For the text-containing cell, return its midpoint in [X, Y] coordinate format. 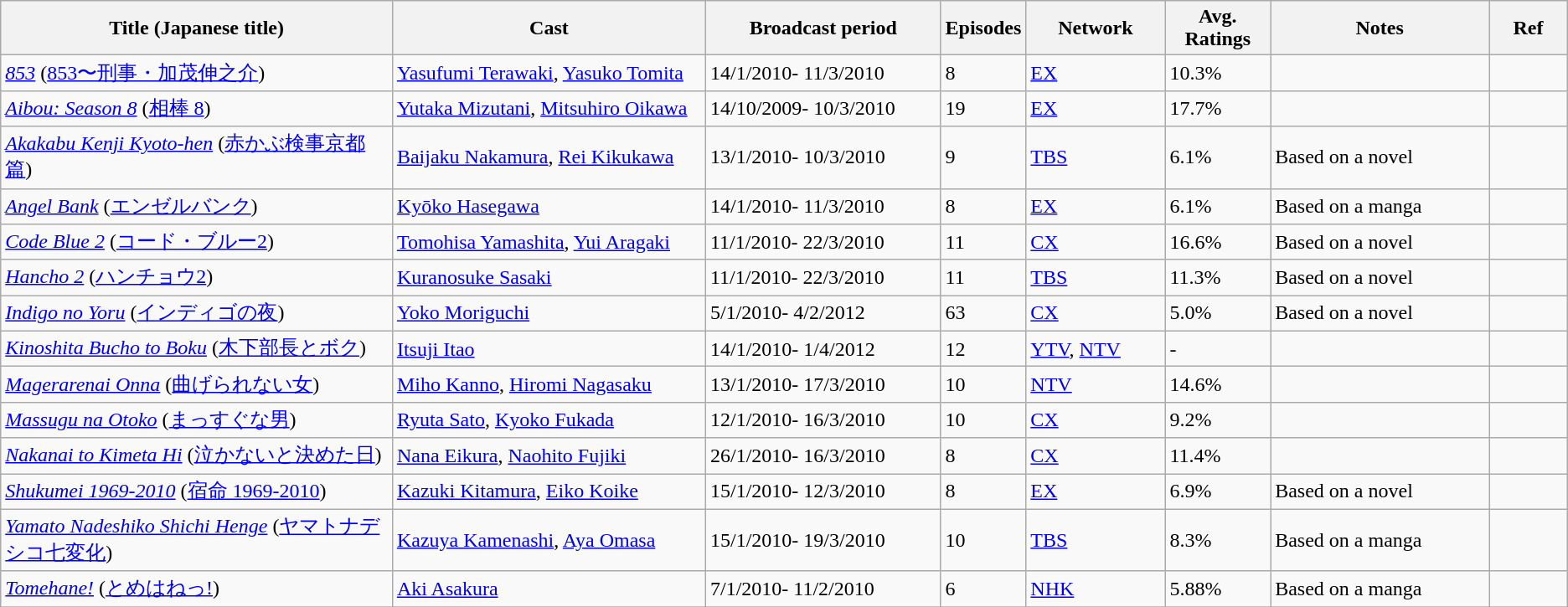
Avg. Ratings [1218, 28]
Yamato Nadeshiko Shichi Henge (ヤマトナデシコ七変化) [197, 540]
Kyōko Hasegawa [549, 206]
Akakabu Kenji Kyoto-hen (赤かぶ検事京都篇) [197, 157]
11.3% [1218, 278]
12/1/2010- 16/3/2010 [823, 420]
19 [983, 109]
Tomohisa Yamashita, Yui Aragaki [549, 243]
Angel Bank (エンゼルバンク) [197, 206]
Cast [549, 28]
Shukumei 1969-2010 (宿命 1969-2010) [197, 492]
Broadcast period [823, 28]
Kinoshita Bucho to Boku (木下部長とボク) [197, 348]
Magerarenai Onna (曲げられない女) [197, 385]
13/1/2010- 10/3/2010 [823, 157]
12 [983, 348]
Itsuji Itao [549, 348]
Nakanai to Kimeta Hi (泣かないと決めた日) [197, 455]
5.88% [1218, 589]
Kazuya Kamenashi, Aya Omasa [549, 540]
- [1218, 348]
Miho Kanno, Hiromi Nagasaku [549, 385]
5/1/2010- 4/2/2012 [823, 313]
Notes [1380, 28]
14/10/2009- 10/3/2010 [823, 109]
Yoko Moriguchi [549, 313]
Aki Asakura [549, 589]
Network [1096, 28]
Code Blue 2 (コード・ブルー2) [197, 243]
9.2% [1218, 420]
Ref [1529, 28]
9 [983, 157]
Tomehane! (とめはねっ!) [197, 589]
Hancho 2 (ハンチョウ2) [197, 278]
16.6% [1218, 243]
15/1/2010- 19/3/2010 [823, 540]
Massugu na Otoko (まっすぐな男) [197, 420]
7/1/2010- 11/2/2010 [823, 589]
NTV [1096, 385]
Yasufumi Terawaki, Yasuko Tomita [549, 74]
6 [983, 589]
10.3% [1218, 74]
Nana Eikura, Naohito Fujiki [549, 455]
14/1/2010- 1/4/2012 [823, 348]
11.4% [1218, 455]
13/1/2010- 17/3/2010 [823, 385]
17.7% [1218, 109]
Aibou: Season 8 (相棒 8) [197, 109]
Indigo no Yoru (インディゴの夜) [197, 313]
8.3% [1218, 540]
Baijaku Nakamura, Rei Kikukawa [549, 157]
63 [983, 313]
YTV, NTV [1096, 348]
26/1/2010- 16/3/2010 [823, 455]
Kazuki Kitamura, Eiko Koike [549, 492]
5.0% [1218, 313]
Episodes [983, 28]
Title (Japanese title) [197, 28]
Kuranosuke Sasaki [549, 278]
14.6% [1218, 385]
Ryuta Sato, Kyoko Fukada [549, 420]
NHK [1096, 589]
15/1/2010- 12/3/2010 [823, 492]
6.9% [1218, 492]
853 (853〜刑事・加茂伸之介) [197, 74]
Yutaka Mizutani, Mitsuhiro Oikawa [549, 109]
